Return the [x, y] coordinate for the center point of the cell that contains the specified text.  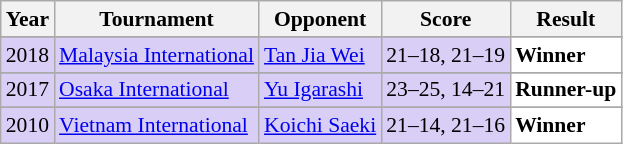
Tournament [156, 19]
Tan Jia Wei [320, 55]
Score [446, 19]
Opponent [320, 19]
2017 [28, 90]
2018 [28, 55]
Malaysia International [156, 55]
Koichi Saeki [320, 126]
21–18, 21–19 [446, 55]
21–14, 21–16 [446, 126]
Osaka International [156, 90]
Runner-up [566, 90]
2010 [28, 126]
Vietnam International [156, 126]
Yu Igarashi [320, 90]
Year [28, 19]
23–25, 14–21 [446, 90]
Result [566, 19]
